Provide the [X, Y] coordinate of the cell's center where the given text is located.  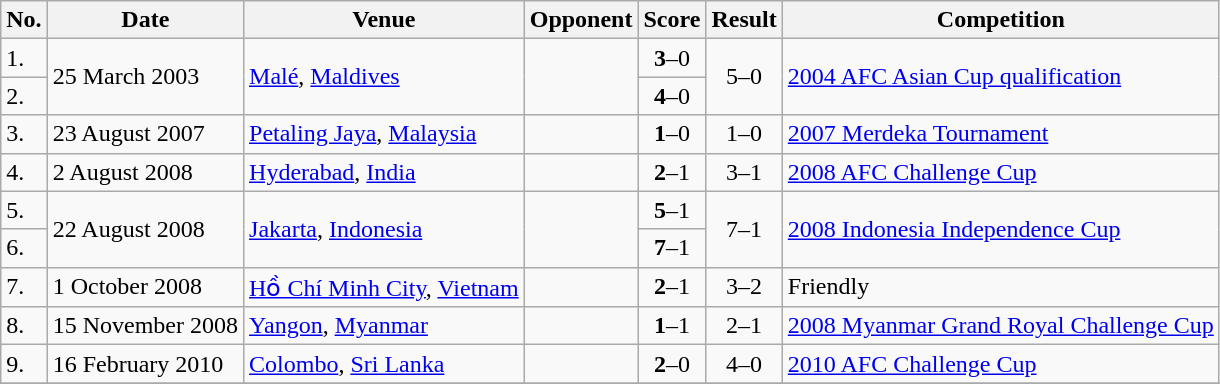
3–2 [744, 287]
Friendly [1000, 287]
6. [24, 248]
8. [24, 326]
Result [744, 20]
3–1 [744, 172]
5–1 [672, 210]
2 August 2008 [145, 172]
2004 AFC Asian Cup qualification [1000, 77]
5. [24, 210]
2008 Indonesia Independence Cup [1000, 229]
1 October 2008 [145, 287]
25 March 2003 [145, 77]
Opponent [581, 20]
22 August 2008 [145, 229]
Venue [384, 20]
Competition [1000, 20]
1–1 [672, 326]
No. [24, 20]
5–0 [744, 77]
3. [24, 134]
23 August 2007 [145, 134]
Yangon, Myanmar [384, 326]
2–0 [672, 364]
2007 Merdeka Tournament [1000, 134]
Colombo, Sri Lanka [384, 364]
9. [24, 364]
Hyderabad, India [384, 172]
15 November 2008 [145, 326]
4. [24, 172]
2008 AFC Challenge Cup [1000, 172]
Petaling Jaya, Malaysia [384, 134]
3–0 [672, 58]
16 February 2010 [145, 364]
Date [145, 20]
2010 AFC Challenge Cup [1000, 364]
2008 Myanmar Grand Royal Challenge Cup [1000, 326]
Hồ Chí Minh City, Vietnam [384, 287]
2. [24, 96]
1. [24, 58]
Malé, Maldives [384, 77]
7. [24, 287]
Score [672, 20]
Jakarta, Indonesia [384, 229]
